Pinpoint the cell where the given text exists, returning its (X, Y) midpoint coordinate. 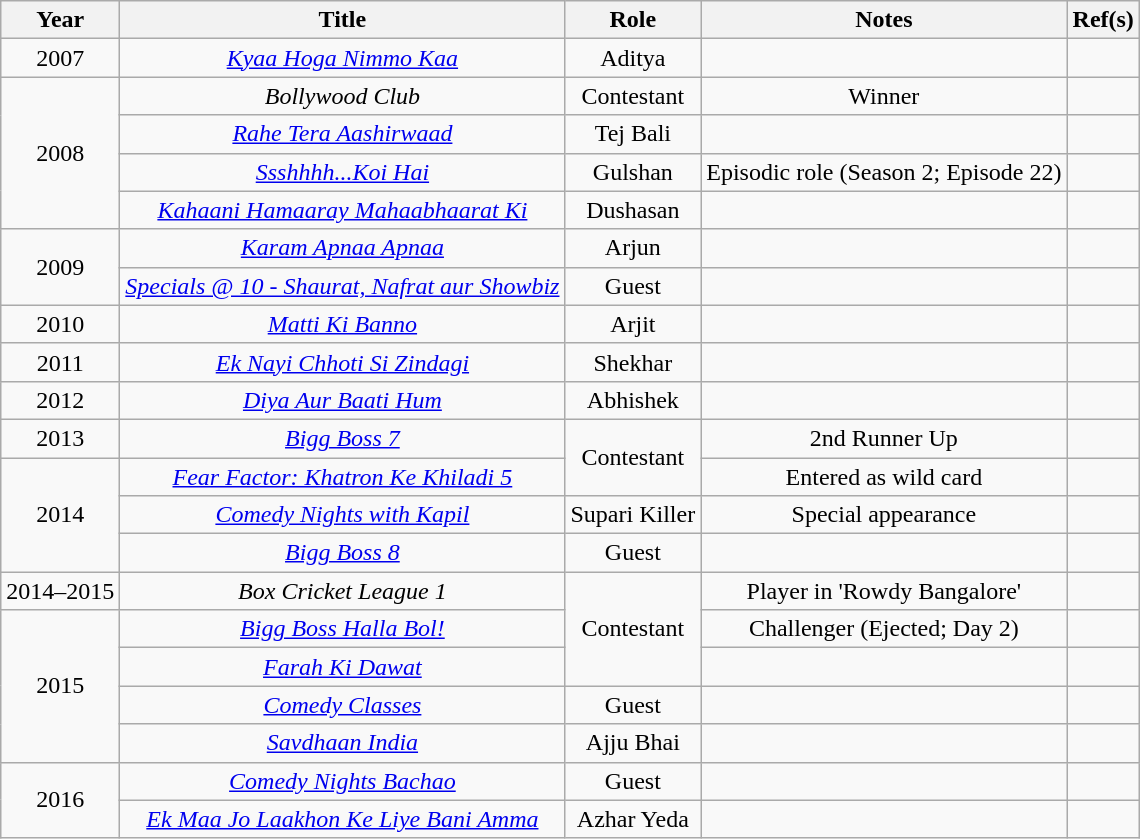
2007 (60, 58)
Kyaa Hoga Nimmo Kaa (342, 58)
Fear Factor: Khatron Ke Khiladi 5 (342, 477)
Kahaani Hamaaray Mahaabhaarat Ki (342, 210)
Entered as wild card (884, 477)
2013 (60, 438)
Notes (884, 20)
Matti Ki Banno (342, 324)
Rahe Tera Aashirwaad (342, 134)
Title (342, 20)
Dushasan (633, 210)
Aditya (633, 58)
Karam Apnaa Apnaa (342, 248)
Year (60, 20)
Diya Aur Baati Hum (342, 400)
Box Cricket League 1 (342, 591)
Ajju Bhai (633, 743)
Episodic role (Season 2; Episode 22) (884, 172)
Abhishek (633, 400)
Comedy Nights with Kapil (342, 515)
Player in 'Rowdy Bangalore' (884, 591)
2012 (60, 400)
Specials @ 10 - Shaurat, Nafrat aur Showbiz (342, 286)
Bollywood Club (342, 96)
2nd Runner Up (884, 438)
Bigg Boss 7 (342, 438)
2014 (60, 515)
Gulshan (633, 172)
Farah Ki Dawat (342, 667)
Challenger (Ejected; Day 2) (884, 629)
Bigg Boss 8 (342, 553)
Winner (884, 96)
Ssshhhh...Koi Hai (342, 172)
2016 (60, 800)
Arjun (633, 248)
2008 (60, 153)
2011 (60, 362)
2010 (60, 324)
Role (633, 20)
Comedy Classes (342, 705)
2015 (60, 686)
Ek Maa Jo Laakhon Ke Liye Bani Amma (342, 819)
Comedy Nights Bachao (342, 781)
2009 (60, 267)
Azhar Yeda (633, 819)
Arjit (633, 324)
Ref(s) (1103, 20)
Ek Nayi Chhoti Si Zindagi (342, 362)
Supari Killer (633, 515)
Special appearance (884, 515)
2014–2015 (60, 591)
Shekhar (633, 362)
Savdhaan India (342, 743)
Bigg Boss Halla Bol! (342, 629)
Tej Bali (633, 134)
